Provide the (X, Y) coordinate of the cell's center where the given text is located.  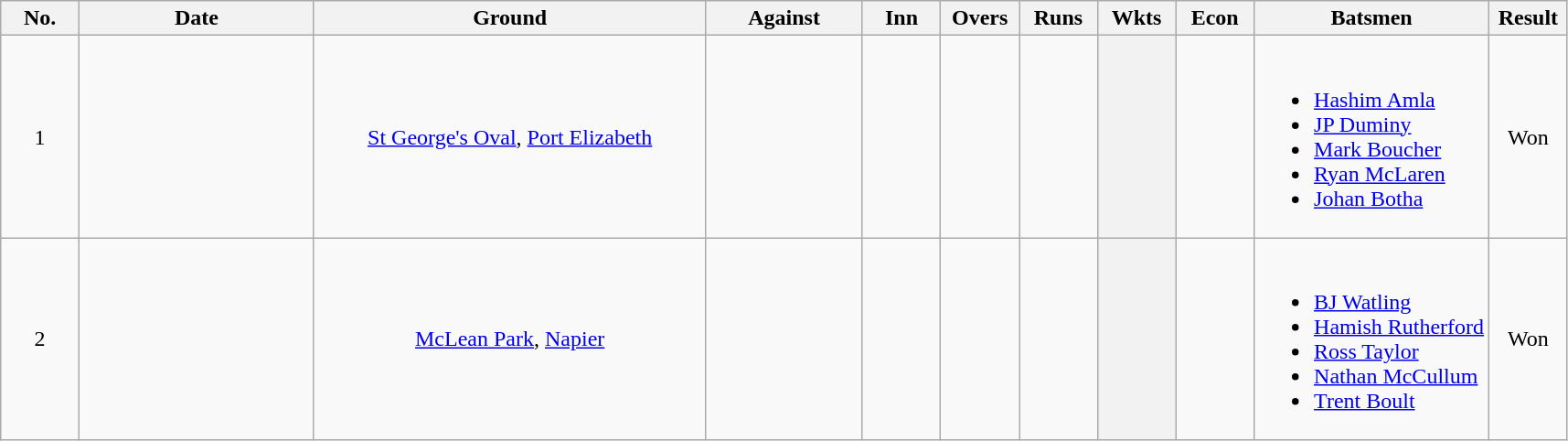
BJ WatlingHamish RutherfordRoss TaylorNathan McCullumTrent Boult (1371, 339)
Overs (980, 18)
Inn (901, 18)
Batsmen (1371, 18)
Hashim AmlaJP DuminyMark BoucherRyan McLarenJohan Botha (1371, 137)
Runs (1059, 18)
Against (784, 18)
Date (196, 18)
Ground (509, 18)
2 (40, 339)
McLean Park, Napier (509, 339)
1 (40, 137)
Result (1529, 18)
No. (40, 18)
St George's Oval, Port Elizabeth (509, 137)
Wkts (1136, 18)
Econ (1215, 18)
